Determine the [x, y] coordinate at the center of the cell enclosing the given text.  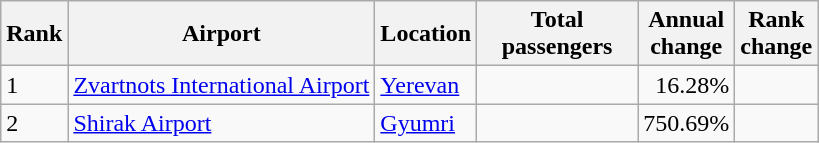
16.28% [686, 85]
Totalpassengers [558, 34]
1 [34, 85]
2 [34, 123]
Shirak Airport [222, 123]
Location [426, 34]
Rankchange [776, 34]
750.69% [686, 123]
Zvartnots International Airport [222, 85]
Rank [34, 34]
Gyumri [426, 123]
Yerevan [426, 85]
Annualchange [686, 34]
Airport [222, 34]
